Scan for the cell matching the given text and deliver its [x, y] coordinate at center. 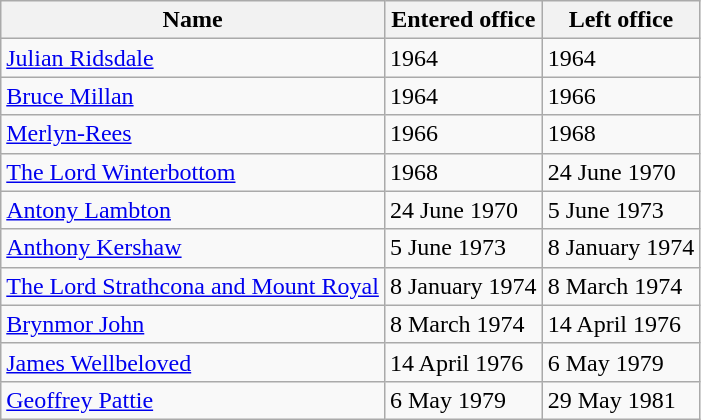
James Wellbeloved [193, 362]
Anthony Kershaw [193, 248]
29 May 1981 [621, 400]
Name [193, 20]
Brynmor John [193, 324]
Bruce Millan [193, 96]
The Lord Strathcona and Mount Royal [193, 286]
Geoffrey Pattie [193, 400]
The Lord Winterbottom [193, 172]
Merlyn-Rees [193, 134]
Left office [621, 20]
Antony Lambton [193, 210]
Entered office [463, 20]
Julian Ridsdale [193, 58]
